From the cell containing the given text, extract its center point as [x, y] coordinate. 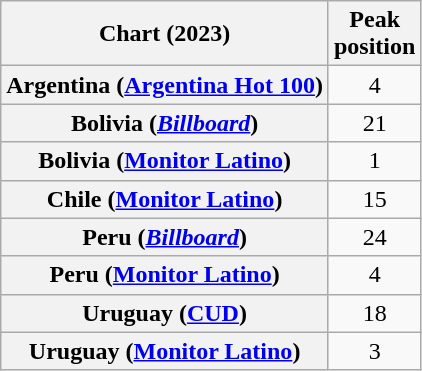
Uruguay (CUD) [165, 313]
1 [374, 161]
Bolivia (Billboard) [165, 123]
Peru (Monitor Latino) [165, 275]
Peakposition [374, 34]
Argentina (Argentina Hot 100) [165, 85]
18 [374, 313]
Chart (2023) [165, 34]
21 [374, 123]
Chile (Monitor Latino) [165, 199]
Peru (Billboard) [165, 237]
Bolivia (Monitor Latino) [165, 161]
Uruguay (Monitor Latino) [165, 351]
15 [374, 199]
24 [374, 237]
3 [374, 351]
